Pinpoint the cell where the given text exists, returning its [x, y] midpoint coordinate. 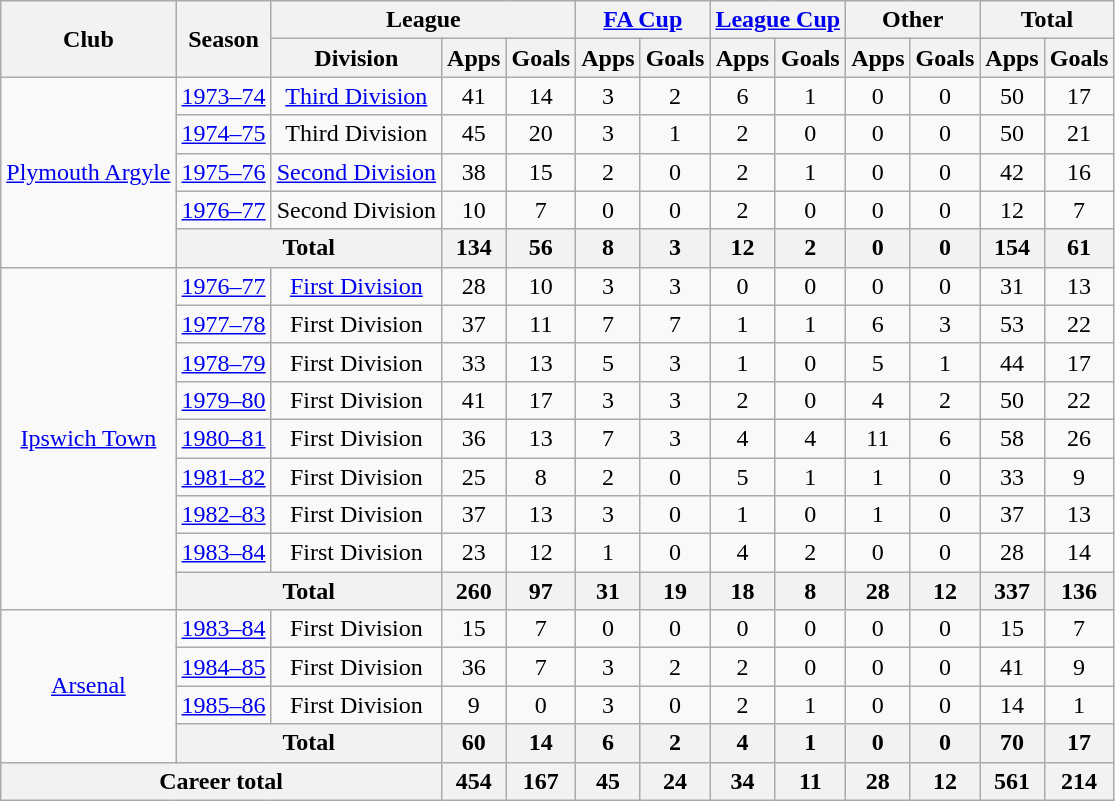
Division [356, 58]
1981–82 [224, 477]
134 [474, 248]
1975–76 [224, 172]
League Cup [778, 20]
53 [1012, 324]
1973–74 [224, 96]
61 [1079, 248]
Arsenal [88, 686]
44 [1012, 362]
1979–80 [224, 400]
42 [1012, 172]
Career total [222, 781]
136 [1079, 591]
1978–79 [224, 362]
154 [1012, 248]
167 [541, 781]
23 [474, 553]
Ipswich Town [88, 438]
1985–86 [224, 705]
21 [1079, 134]
Season [224, 39]
Club [88, 39]
70 [1012, 743]
337 [1012, 591]
1977–78 [224, 324]
26 [1079, 438]
214 [1079, 781]
97 [541, 591]
25 [474, 477]
20 [541, 134]
16 [1079, 172]
260 [474, 591]
454 [474, 781]
1980–81 [224, 438]
18 [742, 591]
1982–83 [224, 515]
Plymouth Argyle [88, 172]
60 [474, 743]
24 [675, 781]
19 [675, 591]
34 [742, 781]
1974–75 [224, 134]
1984–85 [224, 667]
FA Cup [643, 20]
58 [1012, 438]
561 [1012, 781]
League [424, 20]
56 [541, 248]
Other [913, 20]
38 [474, 172]
